Return the (X, Y) coordinate for the center point of the cell that contains the specified text.  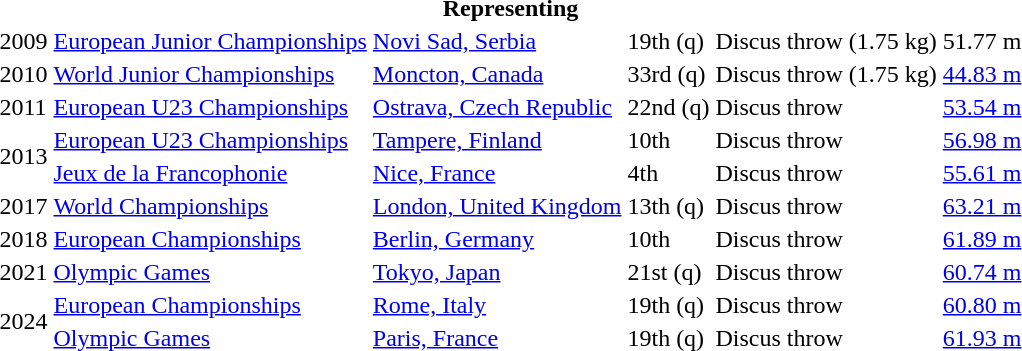
Ostrava, Czech Republic (497, 107)
13th (q) (668, 206)
Novi Sad, Serbia (497, 41)
22nd (q) (668, 107)
4th (668, 173)
33rd (q) (668, 74)
European Junior Championships (210, 41)
21st (q) (668, 272)
London, United Kingdom (497, 206)
Berlin, Germany (497, 239)
Rome, Italy (497, 305)
Tampere, Finland (497, 140)
Moncton, Canada (497, 74)
Nice, France (497, 173)
World Championships (210, 206)
Olympic Games (210, 272)
World Junior Championships (210, 74)
Jeux de la Francophonie (210, 173)
Tokyo, Japan (497, 272)
